Search for the cell housing the specified text and yield its [X, Y] center coordinate. 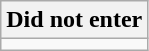
Did not enter [74, 20]
